Scan for the cell matching the given text and deliver its [X, Y] coordinate at center. 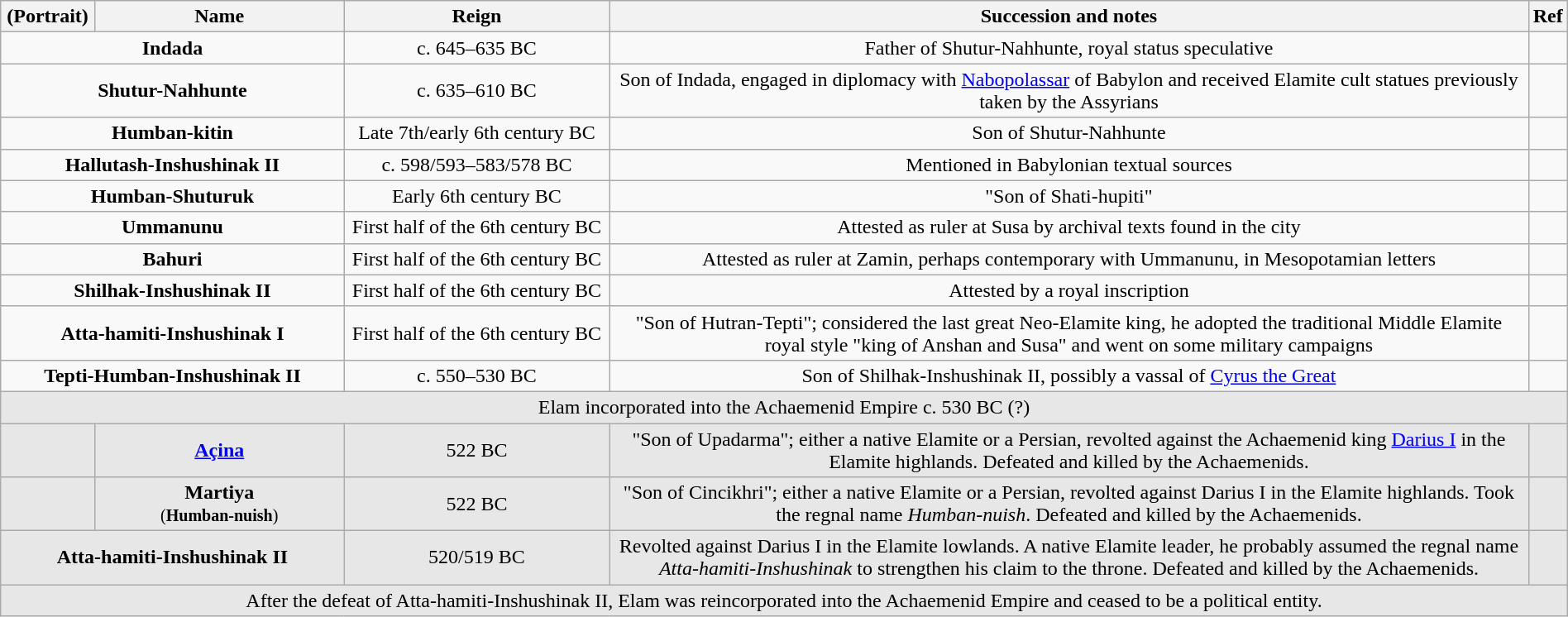
Bahuri [172, 259]
Shilhak-Inshushinak II [172, 290]
Humban-Shuturuk [172, 196]
Mentioned in Babylonian textual sources [1068, 165]
(Portrait) [48, 17]
Açina [219, 450]
Succession and notes [1068, 17]
Early 6th century BC [476, 196]
Attested as ruler at Susa by archival texts found in the city [1068, 227]
Humban-kitin [172, 133]
Ummanunu [172, 227]
Son of Shilhak-Inshushinak II, possibly a vassal of Cyrus the Great [1068, 375]
Attested by a royal inscription [1068, 290]
Late 7th/early 6th century BC [476, 133]
Martiya(Humban-nuish) [219, 505]
Son of Indada, engaged in diplomacy with Nabopolassar of Babylon and received Elamite cult statues previously taken by the Assyrians [1068, 91]
c. 635–610 BC [476, 91]
520/519 BC [476, 557]
Hallutash-Inshushinak II [172, 165]
Elam incorporated into the Achaemenid Empire c. 530 BC (?) [784, 407]
Shutur-Nahhunte [172, 91]
c. 598/593–583/578 BC [476, 165]
c. 550–530 BC [476, 375]
Tepti-Humban-Inshushinak II [172, 375]
c. 645–635 BC [476, 48]
Son of Shutur-Nahhunte [1068, 133]
Ref [1548, 17]
Atta-hamiti-Inshushinak I [172, 332]
After the defeat of Atta-hamiti-Inshushinak II, Elam was reincorporated into the Achaemenid Empire and ceased to be a political entity. [784, 600]
Name [219, 17]
"Son of Shati-hupiti" [1068, 196]
Attested as ruler at Zamin, perhaps contemporary with Ummanunu, in Mesopotamian letters [1068, 259]
Father of Shutur-Nahhunte, royal status speculative [1068, 48]
Atta-hamiti-Inshushinak II [172, 557]
Indada [172, 48]
Reign [476, 17]
